Find where the given text appears and provide that cell's center as (x, y) coordinate. 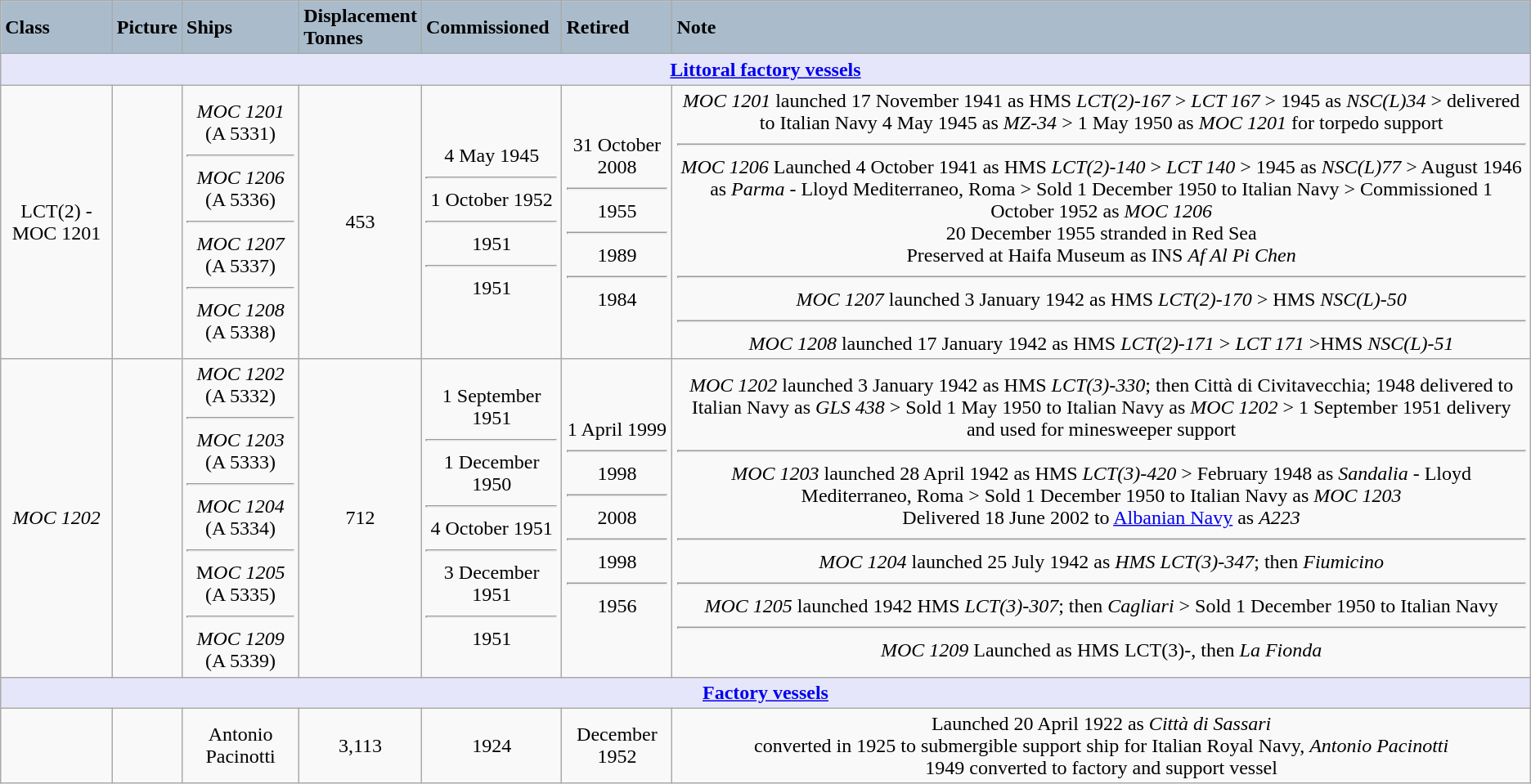
Retired (617, 28)
December 1952 (617, 746)
Ships (240, 28)
MOC 1202 (A 5332)MOC 1203 (A 5333) MOC 1204 (A 5334) MOC 1205 (A 5335) MOC 1209 (A 5339) (240, 518)
DisplacementTonnes (361, 28)
MOC 1202 (57, 518)
712 (361, 518)
Picture (147, 28)
Antonio Pacinotti (240, 746)
1 September 19511 December 19504 October 19513 December 19511951 (491, 518)
1 April 19991998200819981956 (617, 518)
Factory vessels (765, 692)
4 May 19451 October 195219511951 (491, 222)
Note (1101, 28)
LCT(2) - MOC 1201 (57, 222)
MOC 1201 (A 5331)MOC 1206 (A 5336)MOC 1207 (A 5337)MOC 1208 (A 5338) (240, 222)
31 October 2008195519891984 (617, 222)
3,113 (361, 746)
Littoral factory vessels (765, 69)
1924 (491, 746)
Commissioned (491, 28)
Class (57, 28)
453 (361, 222)
